Pinpoint the cell where the given text exists, returning its (X, Y) midpoint coordinate. 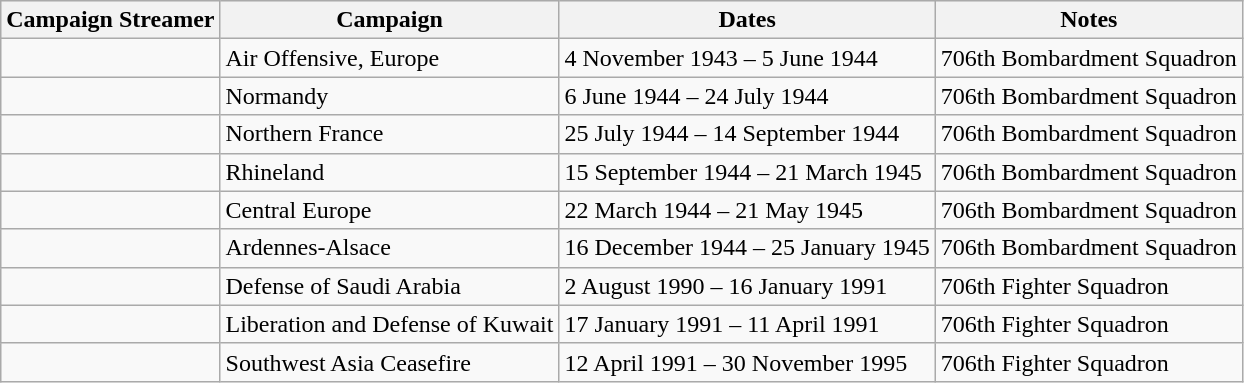
Central Europe (390, 210)
25 July 1944 – 14 September 1944 (747, 134)
Ardennes-Alsace (390, 248)
6 June 1944 – 24 July 1944 (747, 96)
Campaign Streamer (110, 20)
Northern France (390, 134)
17 January 1991 – 11 April 1991 (747, 324)
Notes (1088, 20)
Southwest Asia Ceasefire (390, 362)
12 April 1991 – 30 November 1995 (747, 362)
Dates (747, 20)
Rhineland (390, 172)
Air Offensive, Europe (390, 58)
2 August 1990 – 16 January 1991 (747, 286)
Liberation and Defense of Kuwait (390, 324)
22 March 1944 – 21 May 1945 (747, 210)
15 September 1944 – 21 March 1945 (747, 172)
16 December 1944 – 25 January 1945 (747, 248)
4 November 1943 – 5 June 1944 (747, 58)
Campaign (390, 20)
Normandy (390, 96)
Defense of Saudi Arabia (390, 286)
